Identify which cell holds the provided text, then report its [x, y] central coordinate. 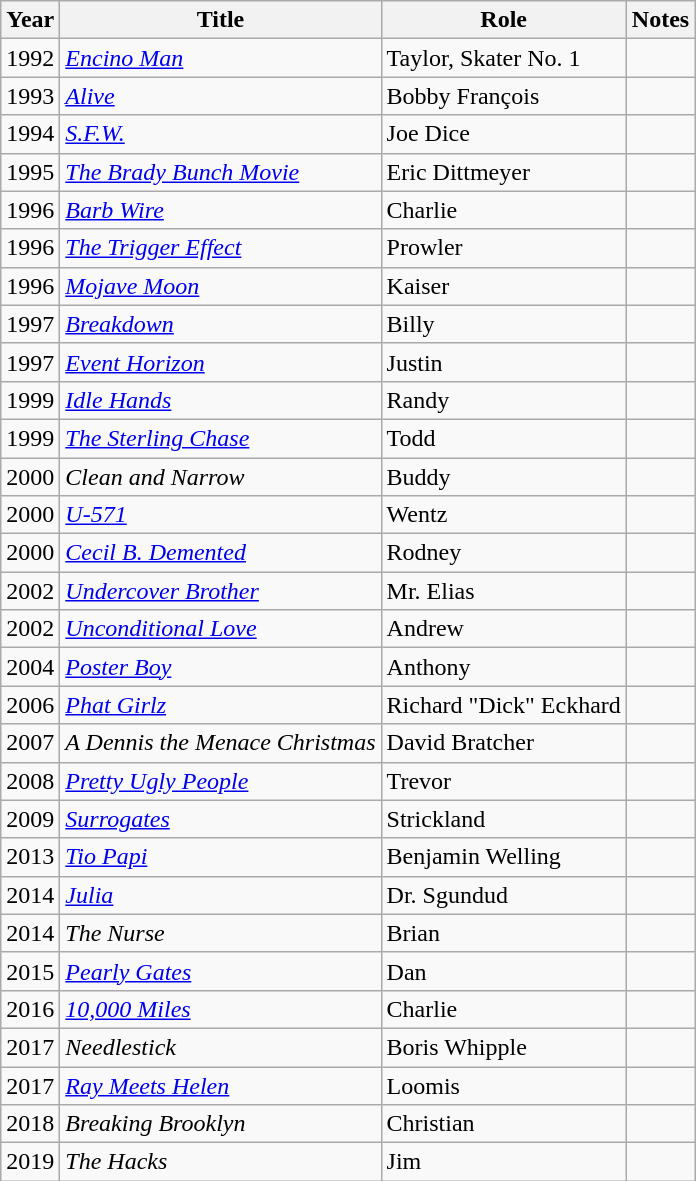
Anthony [504, 667]
Mr. Elias [504, 591]
Phat Girlz [220, 705]
1992 [30, 58]
Randy [504, 400]
2007 [30, 743]
Brian [504, 933]
Trevor [504, 781]
Event Horizon [220, 362]
Tio Papi [220, 857]
Clean and Narrow [220, 477]
Pearly Gates [220, 971]
Loomis [504, 1085]
2004 [30, 667]
Unconditional Love [220, 629]
Dan [504, 971]
Jim [504, 1162]
Surrogates [220, 819]
2006 [30, 705]
Ray Meets Helen [220, 1085]
S.F.W. [220, 134]
1994 [30, 134]
Poster Boy [220, 667]
Breakdown [220, 324]
2018 [30, 1124]
Boris Whipple [504, 1047]
Dr. Sgundud [504, 895]
Eric Dittmeyer [504, 172]
2015 [30, 971]
Andrew [504, 629]
The Sterling Chase [220, 438]
Encino Man [220, 58]
2008 [30, 781]
Christian [504, 1124]
Needlestick [220, 1047]
Title [220, 20]
2019 [30, 1162]
Breaking Brooklyn [220, 1124]
Julia [220, 895]
Joe Dice [504, 134]
1993 [30, 96]
David Bratcher [504, 743]
The Hacks [220, 1162]
Cecil B. Demented [220, 553]
Richard "Dick" Eckhard [504, 705]
Justin [504, 362]
The Nurse [220, 933]
2013 [30, 857]
Barb Wire [220, 210]
1995 [30, 172]
A Dennis the Menace Christmas [220, 743]
Strickland [504, 819]
Pretty Ugly People [220, 781]
Role [504, 20]
Kaiser [504, 286]
Notes [660, 20]
Rodney [504, 553]
Wentz [504, 515]
2009 [30, 819]
Benjamin Welling [504, 857]
Idle Hands [220, 400]
The Trigger Effect [220, 248]
Mojave Moon [220, 286]
The Brady Bunch Movie [220, 172]
Taylor, Skater No. 1 [504, 58]
Undercover Brother [220, 591]
U-571 [220, 515]
Buddy [504, 477]
Alive [220, 96]
Todd [504, 438]
10,000 Miles [220, 1009]
Year [30, 20]
Prowler [504, 248]
2016 [30, 1009]
Billy [504, 324]
Bobby François [504, 96]
